Capture the cell that displays the provided text and extract its [x, y] central coordinate. 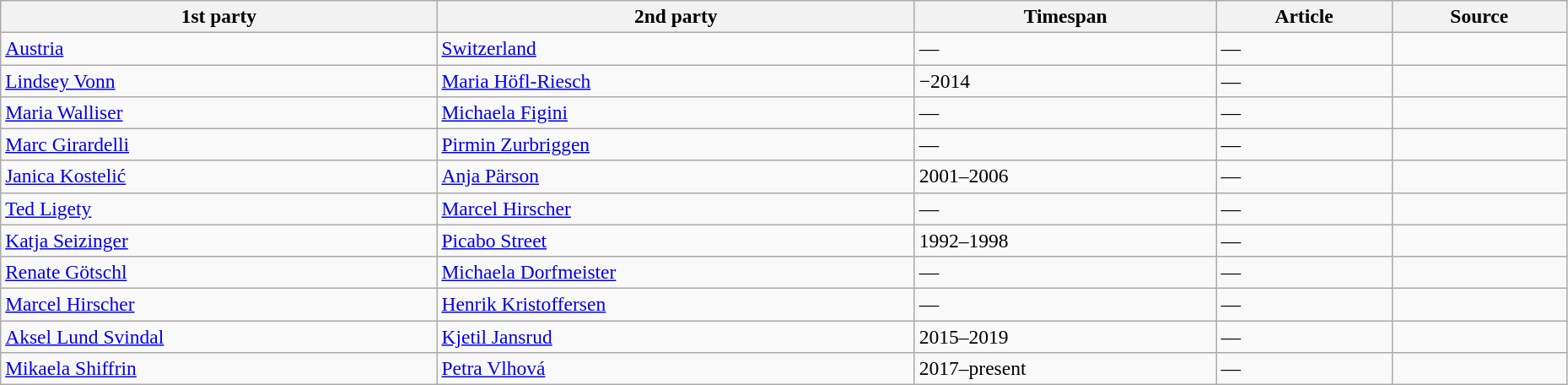
Picabo Street [676, 241]
Maria Höfl-Riesch [676, 80]
Timespan [1065, 16]
Mikaela Shiffrin [219, 368]
Article [1304, 16]
Marc Girardelli [219, 144]
Aksel Lund Svindal [219, 336]
2nd party [676, 16]
Source [1479, 16]
Renate Götschl [219, 272]
1992–1998 [1065, 241]
Austria [219, 48]
Maria Walliser [219, 112]
Katja Seizinger [219, 241]
2001–2006 [1065, 176]
Petra Vlhová [676, 368]
Michaela Dorfmeister [676, 272]
−2014 [1065, 80]
Ted Ligety [219, 209]
Kjetil Jansrud [676, 336]
Anja Pärson [676, 176]
2017–present [1065, 368]
Michaela Figini [676, 112]
Pirmin Zurbriggen [676, 144]
Lindsey Vonn [219, 80]
Switzerland [676, 48]
1st party [219, 16]
Henrik Kristoffersen [676, 304]
Janica Kostelić [219, 176]
2015–2019 [1065, 336]
